From the cell containing the given text, extract its center point as [X, Y] coordinate. 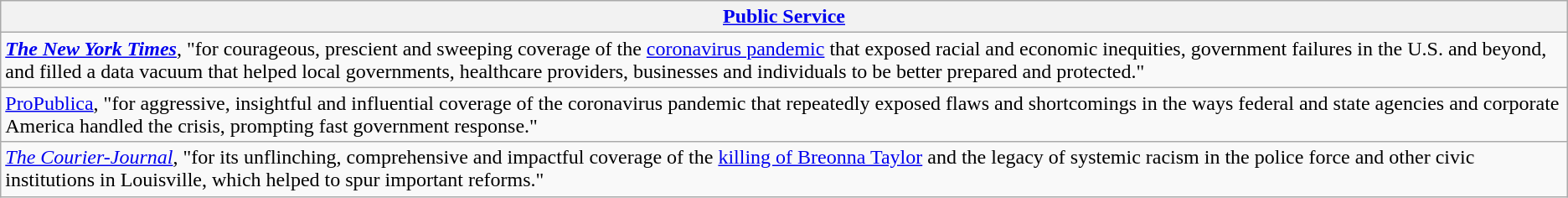
Public Service [784, 17]
